Pinpoint the cell where the given text exists, returning its (X, Y) midpoint coordinate. 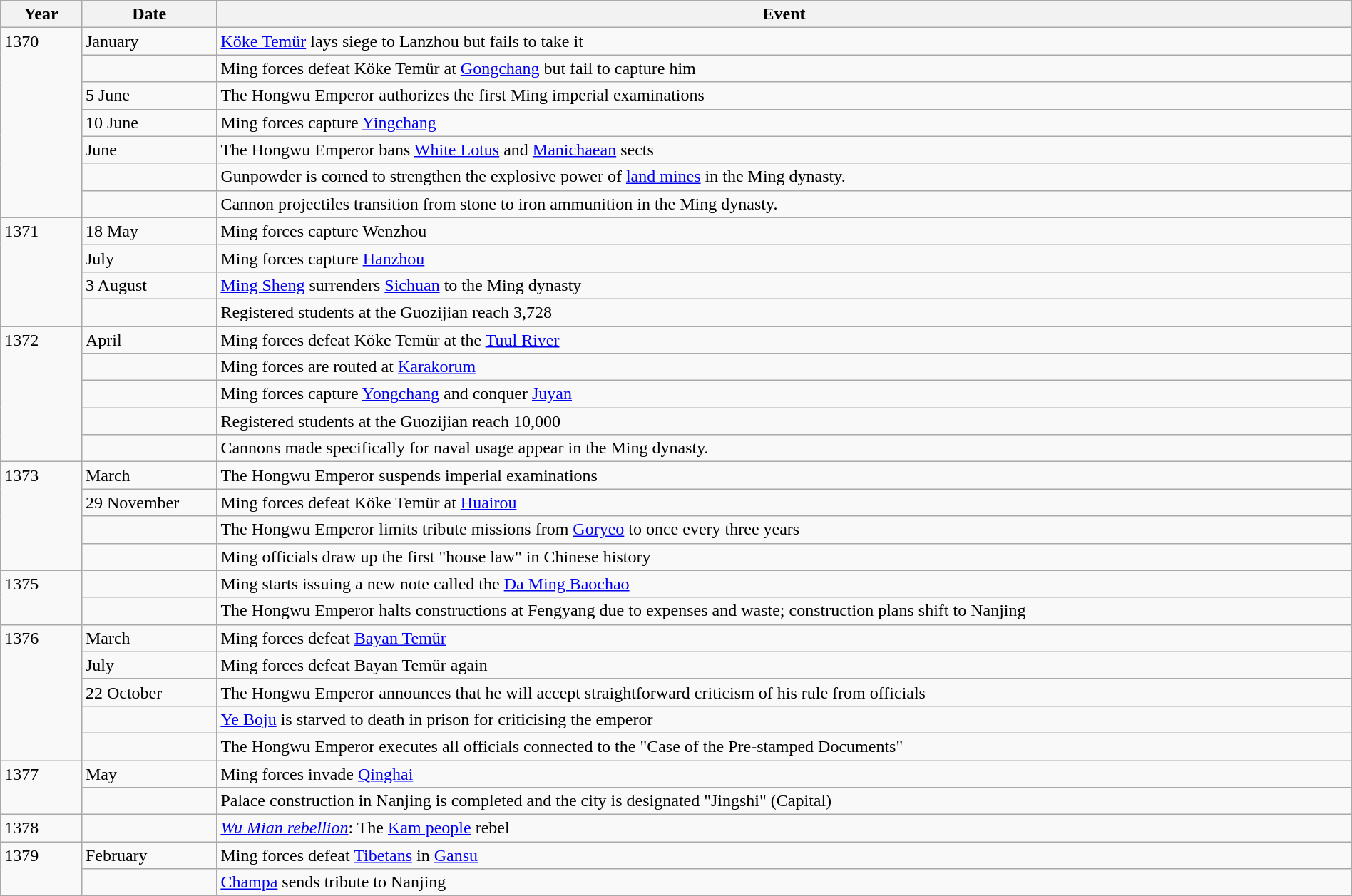
Wu Mian rebellion: The Kam people rebel (784, 828)
The Hongwu Emperor executes all officials connected to the "Case of the Pre-stamped Documents" (784, 746)
Year (41, 14)
Cannons made specifically for naval usage appear in the Ming dynasty. (784, 448)
1372 (41, 394)
Cannon projectiles transition from stone to iron ammunition in the Ming dynasty. (784, 204)
Ming starts issuing a new note called the Da Ming Baochao (784, 584)
Ming forces capture Yongchang and conquer Juyan (784, 394)
Ming forces defeat Köke Temür at the Tuul River (784, 340)
Ming forces capture Yingchang (784, 123)
Event (784, 14)
5 June (148, 96)
1370 (41, 123)
January (148, 41)
The Hongwu Emperor authorizes the first Ming imperial examinations (784, 96)
June (148, 150)
18 May (148, 231)
April (148, 340)
Ming Sheng surrenders Sichuan to the Ming dynasty (784, 285)
Ming forces defeat Bayan Temür (784, 638)
Ming forces defeat Bayan Temür again (784, 665)
Köke Temür lays siege to Lanzhou but fails to take it (784, 41)
22 October (148, 692)
Ming forces capture Wenzhou (784, 231)
The Hongwu Emperor limits tribute missions from Goryeo to once every three years (784, 530)
29 November (148, 503)
Ming forces are routed at Karakorum (784, 367)
Ye Boju is starved to death in prison for criticising the emperor (784, 719)
Ming forces invade Qinghai (784, 773)
1371 (41, 272)
Date (148, 14)
Gunpowder is corned to strengthen the explosive power of land mines in the Ming dynasty. (784, 177)
Ming officials draw up the first "house law" in Chinese history (784, 557)
1379 (41, 869)
The Hongwu Emperor suspends imperial examinations (784, 475)
The Hongwu Emperor announces that he will accept straightforward criticism of his rule from officials (784, 692)
3 August (148, 285)
1377 (41, 787)
February (148, 855)
1378 (41, 828)
1376 (41, 692)
Ming forces defeat Köke Temür at Gongchang but fail to capture him (784, 68)
Ming forces capture Hanzhou (784, 258)
Registered students at the Guozijian reach 3,728 (784, 312)
The Hongwu Emperor halts constructions at Fengyang due to expenses and waste; construction plans shift to Nanjing (784, 611)
1373 (41, 516)
10 June (148, 123)
Registered students at the Guozijian reach 10,000 (784, 421)
Ming forces defeat Köke Temür at Huairou (784, 503)
Palace construction in Nanjing is completed and the city is designated "Jingshi" (Capital) (784, 801)
1375 (41, 597)
Ming forces defeat Tibetans in Gansu (784, 855)
May (148, 773)
Champa sends tribute to Nanjing (784, 882)
The Hongwu Emperor bans White Lotus and Manichaean sects (784, 150)
